Capture the cell that displays the provided text and extract its (X, Y) central coordinate. 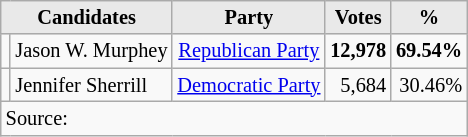
Jennifer Sherrill (91, 85)
Democratic Party (248, 85)
69.54% (429, 51)
% (429, 17)
30.46% (429, 85)
Source: (234, 118)
Candidates (87, 17)
5,684 (358, 85)
Party (248, 17)
Republican Party (248, 51)
Jason W. Murphey (91, 51)
12,978 (358, 51)
Votes (358, 17)
